Determine the [X, Y] coordinate at the center of the cell enclosing the given text.  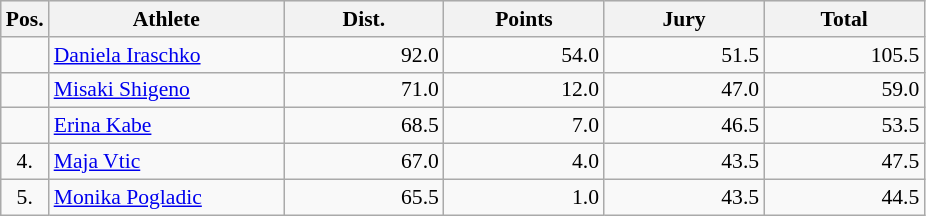
Maja Vtic [166, 162]
7.0 [524, 126]
Erina Kabe [166, 126]
4.0 [524, 162]
44.5 [844, 197]
47.5 [844, 162]
1.0 [524, 197]
Monika Pogladic [166, 197]
Misaki Shigeno [166, 90]
105.5 [844, 55]
5. [25, 197]
4. [25, 162]
46.5 [684, 126]
Jury [684, 19]
67.0 [364, 162]
Dist. [364, 19]
Pos. [25, 19]
65.5 [364, 197]
Daniela Iraschko [166, 55]
12.0 [524, 90]
51.5 [684, 55]
Athlete [166, 19]
54.0 [524, 55]
47.0 [684, 90]
Points [524, 19]
92.0 [364, 55]
59.0 [844, 90]
71.0 [364, 90]
Total [844, 19]
53.5 [844, 126]
68.5 [364, 126]
